Scan for the cell matching the given text and deliver its (X, Y) coordinate at center. 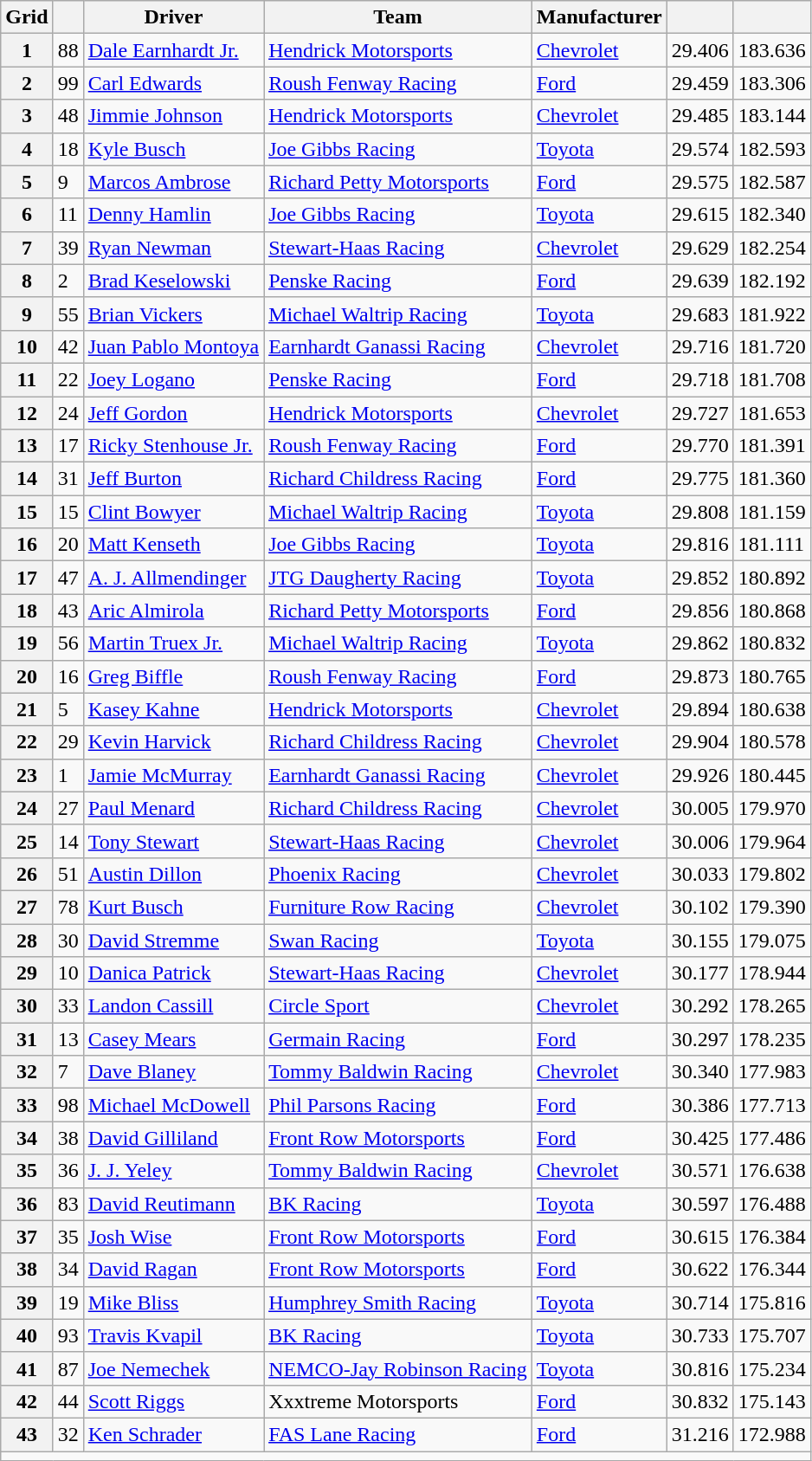
29.862 (699, 643)
29.873 (699, 676)
172.988 (772, 1434)
Driver (173, 17)
30.006 (699, 841)
Furniture Row Racing (398, 907)
4 (27, 149)
176.344 (772, 1270)
Aric Almirola (173, 611)
Kyle Busch (173, 149)
182.587 (772, 182)
Martin Truex Jr. (173, 643)
30.571 (699, 1171)
29.926 (699, 775)
30.340 (699, 1072)
Jeff Gordon (173, 413)
29.615 (699, 215)
Landon Cassill (173, 1006)
180.832 (772, 643)
181.159 (772, 512)
29.716 (699, 346)
37 (27, 1237)
178.265 (772, 1006)
Ricky Stenhouse Jr. (173, 446)
26 (27, 874)
98 (68, 1105)
51 (68, 874)
David Stremme (173, 940)
Josh Wise (173, 1237)
182.593 (772, 149)
Brad Keselowski (173, 281)
29.718 (699, 379)
176.384 (772, 1237)
FAS Lane Racing (398, 1434)
180.638 (772, 709)
179.075 (772, 940)
29.894 (699, 709)
Brian Vickers (173, 314)
31.216 (699, 1434)
99 (68, 83)
177.983 (772, 1072)
87 (68, 1368)
Ken Schrader (173, 1434)
183.144 (772, 116)
NEMCO-Jay Robinson Racing (398, 1368)
180.892 (772, 578)
Jeff Burton (173, 479)
175.143 (772, 1401)
29.852 (699, 578)
29.808 (699, 512)
28 (27, 940)
181.360 (772, 479)
178.944 (772, 973)
David Ragan (173, 1270)
Germain Racing (398, 1039)
179.802 (772, 874)
29.629 (699, 248)
29.727 (699, 413)
30.816 (699, 1368)
177.486 (772, 1138)
83 (68, 1204)
Phil Parsons Racing (398, 1105)
179.970 (772, 808)
29.639 (699, 281)
179.390 (772, 907)
J. J. Yeley (173, 1171)
Grid (27, 17)
182.254 (772, 248)
29.775 (699, 479)
25 (27, 841)
Jimmie Johnson (173, 116)
30.615 (699, 1237)
44 (68, 1401)
29.683 (699, 314)
56 (68, 643)
30.005 (699, 808)
Manufacturer (599, 17)
55 (68, 314)
Travis Kvapil (173, 1335)
Michael McDowell (173, 1105)
181.111 (772, 545)
30.033 (699, 874)
176.488 (772, 1204)
182.340 (772, 215)
181.653 (772, 413)
178.235 (772, 1039)
Denny Hamlin (173, 215)
181.922 (772, 314)
29.406 (699, 50)
8 (27, 281)
182.192 (772, 281)
30.622 (699, 1270)
40 (27, 1335)
30.386 (699, 1105)
93 (68, 1335)
47 (68, 578)
30.714 (699, 1303)
29.770 (699, 446)
181.391 (772, 446)
David Reutimann (173, 1204)
179.964 (772, 841)
181.720 (772, 346)
183.306 (772, 83)
180.765 (772, 676)
30.597 (699, 1204)
Humphrey Smith Racing (398, 1303)
183.636 (772, 50)
Jamie McMurray (173, 775)
30.832 (699, 1401)
Mike Bliss (173, 1303)
A. J. Allmendinger (173, 578)
JTG Daugherty Racing (398, 578)
Juan Pablo Montoya (173, 346)
6 (27, 215)
30.297 (699, 1039)
29.574 (699, 149)
Ryan Newman (173, 248)
Swan Racing (398, 940)
175.234 (772, 1368)
Danica Patrick (173, 973)
181.708 (772, 379)
23 (27, 775)
David Gilliland (173, 1138)
21 (27, 709)
Dave Blaney (173, 1072)
29.459 (699, 83)
Austin Dillon (173, 874)
Matt Kenseth (173, 545)
29.816 (699, 545)
Xxxtreme Motorsports (398, 1401)
48 (68, 116)
30.292 (699, 1006)
30.425 (699, 1138)
Kasey Kahne (173, 709)
29.575 (699, 182)
Kurt Busch (173, 907)
12 (27, 413)
30.155 (699, 940)
177.713 (772, 1105)
29.856 (699, 611)
175.707 (772, 1335)
29.904 (699, 742)
30.102 (699, 907)
41 (27, 1368)
180.868 (772, 611)
30.733 (699, 1335)
30.177 (699, 973)
Tony Stewart (173, 841)
88 (68, 50)
29.485 (699, 116)
176.638 (772, 1171)
Dale Earnhardt Jr. (173, 50)
Kevin Harvick (173, 742)
180.445 (772, 775)
Paul Menard (173, 808)
Casey Mears (173, 1039)
Phoenix Racing (398, 874)
Joe Nemechek (173, 1368)
78 (68, 907)
Clint Bowyer (173, 512)
Carl Edwards (173, 83)
180.578 (772, 742)
3 (27, 116)
Circle Sport (398, 1006)
Marcos Ambrose (173, 182)
Scott Riggs (173, 1401)
175.816 (772, 1303)
Joey Logano (173, 379)
Greg Biffle (173, 676)
Team (398, 17)
